Scan for the cell matching the given text and deliver its [x, y] coordinate at center. 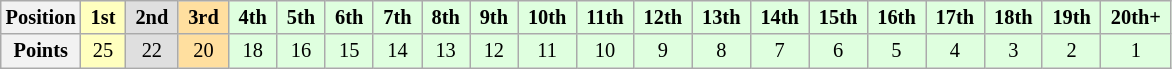
6 [838, 51]
1 [1136, 51]
12 [494, 51]
5 [896, 51]
25 [104, 51]
Points [41, 51]
14 [397, 51]
2nd [152, 17]
11th [604, 17]
15th [838, 17]
9 [663, 51]
17th [955, 17]
13 [446, 51]
16 [301, 51]
8th [446, 17]
7 [779, 51]
15 [349, 51]
7th [397, 17]
1st [104, 17]
20th+ [1136, 17]
10 [604, 51]
Position [41, 17]
18th [1013, 17]
13th [721, 17]
19th [1071, 17]
10th [547, 17]
16th [896, 17]
5th [301, 17]
12th [663, 17]
4 [955, 51]
9th [494, 17]
14th [779, 17]
6th [349, 17]
4th [253, 17]
18 [253, 51]
20 [203, 51]
11 [547, 51]
3rd [203, 17]
22 [152, 51]
8 [721, 51]
3 [1013, 51]
2 [1071, 51]
